Identify which cell holds the provided text, then report its [x, y] central coordinate. 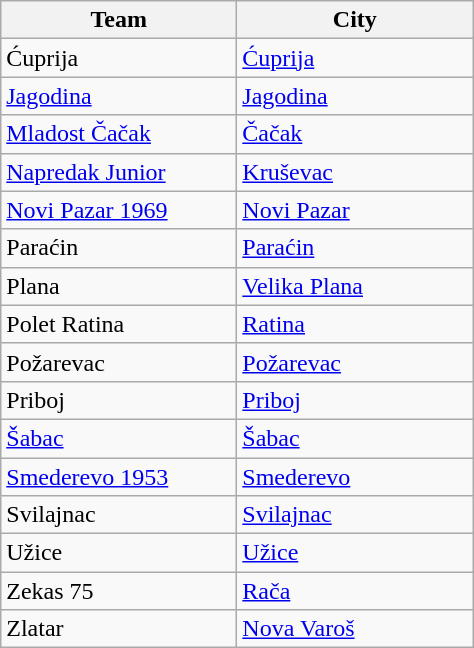
Ratina [355, 324]
Novi Pazar [355, 210]
Polet Ratina [119, 324]
Smederevo [355, 477]
Mladost Čačak [119, 134]
Plana [119, 286]
Zekas 75 [119, 591]
Velika Plana [355, 286]
Smederevo 1953 [119, 477]
Napredak Junior [119, 172]
Team [119, 20]
Zlatar [119, 629]
Novi Pazar 1969 [119, 210]
Nova Varoš [355, 629]
Rača [355, 591]
Čačak [355, 134]
City [355, 20]
Kruševac [355, 172]
